Pinpoint the cell where the given text exists, returning its (x, y) midpoint coordinate. 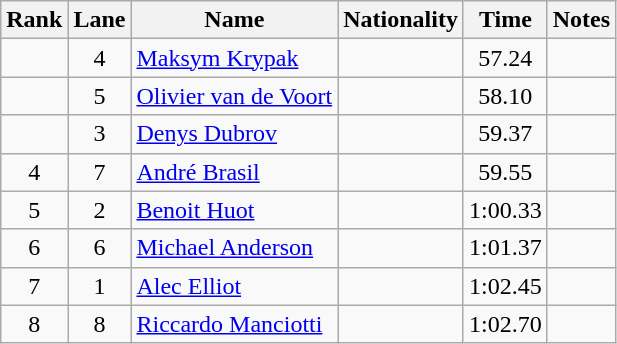
3 (100, 134)
André Brasil (234, 172)
Time (505, 20)
1:01.37 (505, 248)
2 (100, 210)
Alec Elliot (234, 286)
1:02.70 (505, 324)
59.55 (505, 172)
1:00.33 (505, 210)
Nationality (401, 20)
58.10 (505, 96)
Maksym Krypak (234, 58)
Lane (100, 20)
59.37 (505, 134)
Michael Anderson (234, 248)
1 (100, 286)
Name (234, 20)
Riccardo Manciotti (234, 324)
1:02.45 (505, 286)
Denys Dubrov (234, 134)
Notes (581, 20)
Rank (34, 20)
Benoit Huot (234, 210)
57.24 (505, 58)
Olivier van de Voort (234, 96)
